Output the (X, Y) coordinate of the center of the cell containing the given text.  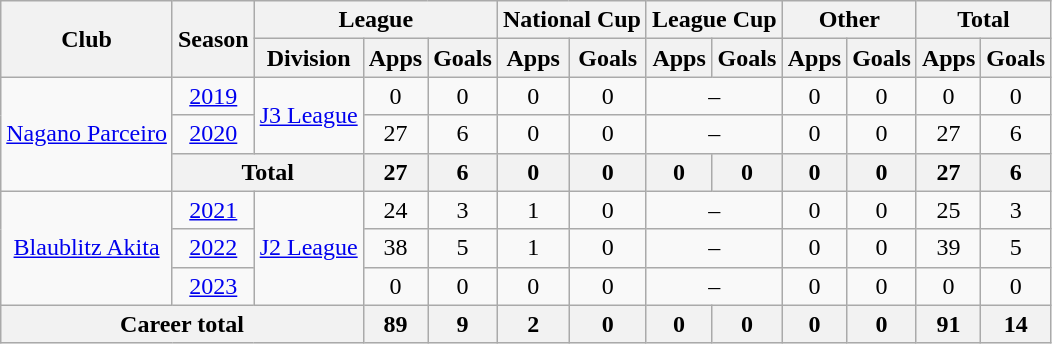
Nagano Parceiro (87, 134)
National Cup (572, 20)
Division (308, 58)
Other (849, 20)
38 (395, 248)
39 (948, 248)
2023 (213, 286)
24 (395, 210)
89 (395, 324)
J2 League (308, 248)
2019 (213, 96)
Blaublitz Akita (87, 248)
2021 (213, 210)
Season (213, 39)
2 (533, 324)
League Cup (714, 20)
2022 (213, 248)
J3 League (308, 115)
91 (948, 324)
Career total (182, 324)
9 (463, 324)
14 (1016, 324)
League (376, 20)
Club (87, 39)
25 (948, 210)
2020 (213, 134)
